Provide the [x, y] coordinate of the cell's center where the given text is located.  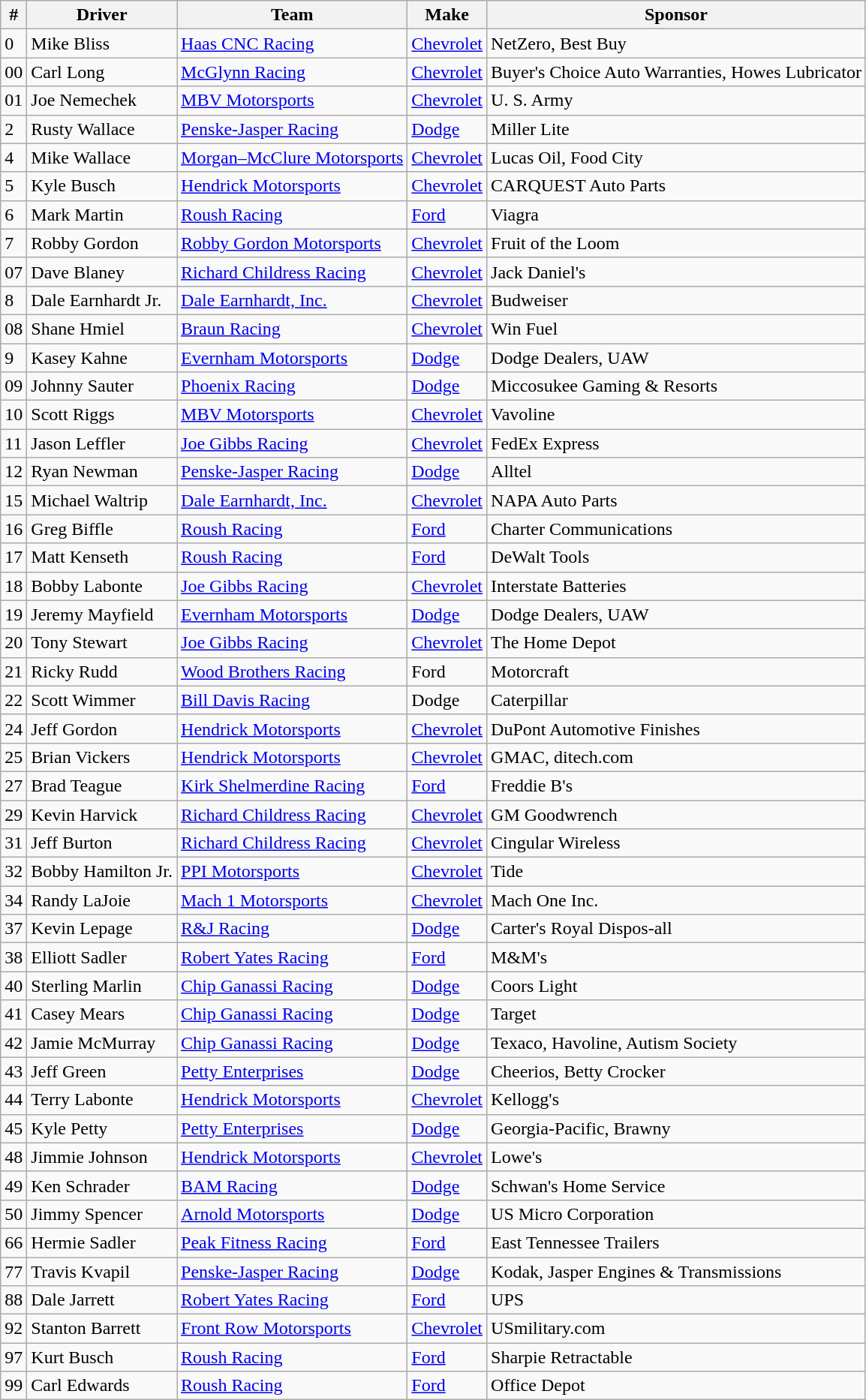
Stanton Barrett [102, 1329]
Haas CNC Racing [293, 44]
Braun Racing [293, 329]
Driver [102, 15]
Mach 1 Motorsports [293, 900]
88 [14, 1300]
UPS [677, 1300]
Kyle Busch [102, 186]
34 [14, 900]
Jimmie Johnson [102, 1157]
DuPont Automotive Finishes [677, 729]
Scott Wimmer [102, 700]
19 [14, 614]
Phoenix Racing [293, 386]
Vavoline [677, 415]
Kevin Harvick [102, 814]
BAM Racing [293, 1185]
31 [14, 843]
Brad Teague [102, 786]
07 [14, 272]
5 [14, 186]
Ricky Rudd [102, 671]
Ken Schrader [102, 1185]
Win Fuel [677, 329]
GMAC, ditech.com [677, 757]
GM Goodwrench [677, 814]
Miller Lite [677, 129]
Jack Daniel's [677, 272]
Mike Bliss [102, 44]
Mark Martin [102, 215]
Jeff Burton [102, 843]
Sponsor [677, 15]
01 [14, 101]
45 [14, 1128]
11 [14, 443]
# [14, 15]
Charter Communications [677, 529]
Buyer's Choice Auto Warranties, Howes Lubricator [677, 72]
East Tennessee Trailers [677, 1242]
Viagra [677, 215]
Kodak, Jasper Engines & Transmissions [677, 1272]
Ryan Newman [102, 472]
8 [14, 300]
Cheerios, Betty Crocker [677, 1071]
Hermie Sadler [102, 1242]
U. S. Army [677, 101]
Alltel [677, 472]
Morgan–McClure Motorsports [293, 158]
Johnny Sauter [102, 386]
2 [14, 129]
Miccosukee Gaming & Resorts [677, 386]
09 [14, 386]
Dale Jarrett [102, 1300]
Wood Brothers Racing [293, 671]
08 [14, 329]
48 [14, 1157]
37 [14, 929]
Front Row Motorsports [293, 1329]
Kyle Petty [102, 1128]
20 [14, 643]
Rusty Wallace [102, 129]
49 [14, 1185]
Jason Leffler [102, 443]
Carl Edwards [102, 1386]
22 [14, 700]
7 [14, 243]
Scott Riggs [102, 415]
Caterpillar [677, 700]
17 [14, 557]
Cingular Wireless [677, 843]
18 [14, 586]
Schwan's Home Service [677, 1185]
15 [14, 500]
Travis Kvapil [102, 1272]
Team [293, 15]
Arnold Motorsports [293, 1214]
Robby Gordon [102, 243]
99 [14, 1386]
US Micro Corporation [677, 1214]
Tony Stewart [102, 643]
Motorcraft [677, 671]
9 [14, 358]
12 [14, 472]
Lowe's [677, 1157]
Budweiser [677, 300]
Kirk Shelmerdine Racing [293, 786]
21 [14, 671]
Tide [677, 872]
Jeff Green [102, 1071]
24 [14, 729]
McGlynn Racing [293, 72]
Make [447, 15]
32 [14, 872]
Jeff Gordon [102, 729]
Brian Vickers [102, 757]
Office Depot [677, 1386]
77 [14, 1272]
Georgia-Pacific, Brawny [677, 1128]
0 [14, 44]
USmilitary.com [677, 1329]
66 [14, 1242]
Elliott Sadler [102, 957]
Casey Mears [102, 1014]
Bill Davis Racing [293, 700]
Shane Hmiel [102, 329]
29 [14, 814]
38 [14, 957]
Sharpie Retractable [677, 1357]
Texaco, Havoline, Autism Society [677, 1043]
Target [677, 1014]
PPI Motorsports [293, 872]
42 [14, 1043]
44 [14, 1100]
Lucas Oil, Food City [677, 158]
Kurt Busch [102, 1357]
Robby Gordon Motorsports [293, 243]
Fruit of the Loom [677, 243]
25 [14, 757]
Joe Nemechek [102, 101]
Michael Waltrip [102, 500]
Bobby Labonte [102, 586]
92 [14, 1329]
Kasey Kahne [102, 358]
FedEx Express [677, 443]
00 [14, 72]
Dale Earnhardt Jr. [102, 300]
Kevin Lepage [102, 929]
Dave Blaney [102, 272]
Mach One Inc. [677, 900]
DeWalt Tools [677, 557]
Jeremy Mayfield [102, 614]
Freddie B's [677, 786]
Carter's Royal Dispos-all [677, 929]
10 [14, 415]
43 [14, 1071]
Randy LaJoie [102, 900]
Jimmy Spencer [102, 1214]
Carl Long [102, 72]
M&M's [677, 957]
Greg Biffle [102, 529]
50 [14, 1214]
NetZero, Best Buy [677, 44]
4 [14, 158]
Bobby Hamilton Jr. [102, 872]
R&J Racing [293, 929]
Sterling Marlin [102, 986]
CARQUEST Auto Parts [677, 186]
Terry Labonte [102, 1100]
41 [14, 1014]
Coors Light [677, 986]
Peak Fitness Racing [293, 1242]
Jamie McMurray [102, 1043]
Mike Wallace [102, 158]
NAPA Auto Parts [677, 500]
27 [14, 786]
Interstate Batteries [677, 586]
97 [14, 1357]
16 [14, 529]
6 [14, 215]
Matt Kenseth [102, 557]
The Home Depot [677, 643]
40 [14, 986]
Kellogg's [677, 1100]
